From the cell containing the given text, extract its center point as (x, y) coordinate. 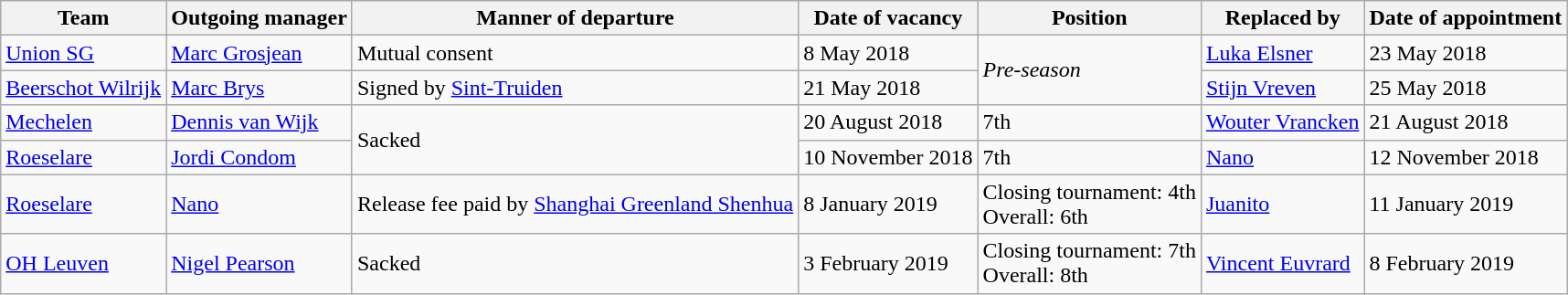
Mutual consent (575, 53)
Pre-season (1089, 70)
23 May 2018 (1466, 53)
Wouter Vrancken (1283, 122)
Stijn Vreven (1283, 88)
Nigel Pearson (260, 263)
11 January 2019 (1466, 205)
Marc Grosjean (260, 53)
8 January 2019 (888, 205)
Replaced by (1283, 18)
Jordi Condom (260, 157)
Outgoing manager (260, 18)
Luka Elsner (1283, 53)
20 August 2018 (888, 122)
Team (84, 18)
Signed by Sint-Truiden (575, 88)
8 February 2019 (1466, 263)
3 February 2019 (888, 263)
Closing tournament: 7thOverall: 8th (1089, 263)
OH Leuven (84, 263)
Beerschot Wilrijk (84, 88)
10 November 2018 (888, 157)
12 November 2018 (1466, 157)
Manner of departure (575, 18)
Release fee paid by Shanghai Greenland Shenhua (575, 205)
Position (1089, 18)
8 May 2018 (888, 53)
Juanito (1283, 205)
Vincent Euvrard (1283, 263)
Date of vacancy (888, 18)
Union SG (84, 53)
Marc Brys (260, 88)
Mechelen (84, 122)
Closing tournament: 4thOverall: 6th (1089, 205)
21 May 2018 (888, 88)
Date of appointment (1466, 18)
25 May 2018 (1466, 88)
21 August 2018 (1466, 122)
Dennis van Wijk (260, 122)
